Return the [X, Y] coordinate for the center point of the cell that contains the specified text.  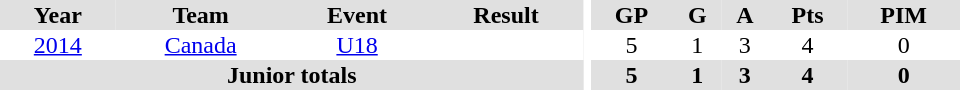
U18 [358, 45]
2014 [58, 45]
Team [201, 15]
GP [631, 15]
Event [358, 15]
Pts [808, 15]
Year [58, 15]
Canada [201, 45]
G [698, 15]
Junior totals [292, 75]
A [745, 15]
PIM [904, 15]
Result [506, 15]
